Detect which cell encompasses the target text, then output its (X, Y) center coordinate. 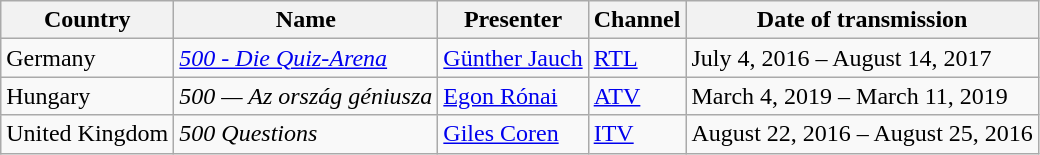
Giles Coren (513, 134)
ITV (637, 134)
Egon Rónai (513, 96)
Channel (637, 20)
500 — Az ország géniusza (306, 96)
Name (306, 20)
Germany (88, 58)
July 4, 2016 – August 14, 2017 (862, 58)
Date of transmission (862, 20)
United Kingdom (88, 134)
August 22, 2016 – August 25, 2016 (862, 134)
Hungary (88, 96)
Country (88, 20)
Presenter (513, 20)
Günther Jauch (513, 58)
500 Questions (306, 134)
RTL (637, 58)
ATV (637, 96)
500 - Die Quiz-Arena (306, 58)
March 4, 2019 – March 11, 2019 (862, 96)
